Detect which cell encompasses the target text, then output its [X, Y] center coordinate. 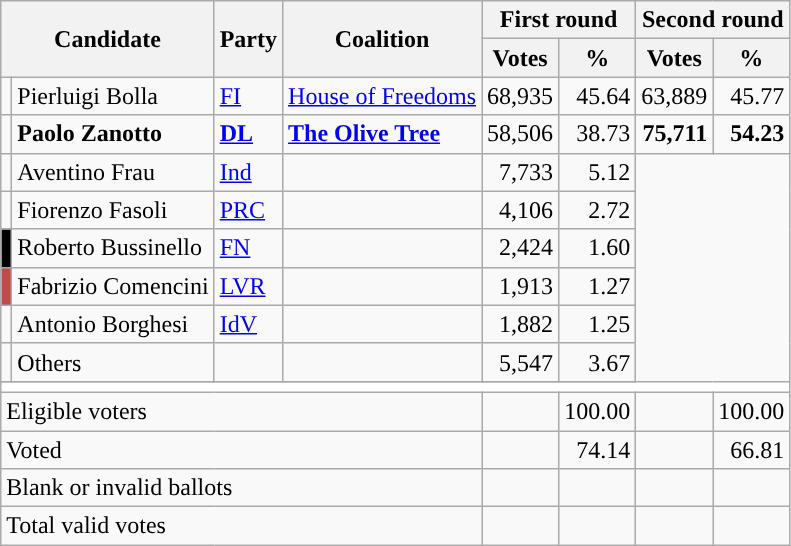
1.27 [598, 286]
2,424 [520, 248]
Voted [242, 449]
Antonio Borghesi [113, 324]
First round [559, 20]
75,711 [674, 134]
FN [248, 248]
Coalition [382, 39]
3.67 [598, 362]
Blank or invalid ballots [242, 488]
Paolo Zanotto [113, 134]
PRC [248, 210]
IdV [248, 324]
1.25 [598, 324]
LVR [248, 286]
Ind [248, 172]
1,913 [520, 286]
Fiorenzo Fasoli [113, 210]
45.64 [598, 96]
Party [248, 39]
DL [248, 134]
House of Freedoms [382, 96]
Candidate [108, 39]
63,889 [674, 96]
Second round [713, 20]
Pierluigi Bolla [113, 96]
68,935 [520, 96]
Others [113, 362]
Roberto Bussinello [113, 248]
2.72 [598, 210]
5.12 [598, 172]
Aventino Frau [113, 172]
38.73 [598, 134]
58,506 [520, 134]
Fabrizio Comencini [113, 286]
7,733 [520, 172]
74.14 [598, 449]
Total valid votes [242, 526]
Eligible voters [242, 411]
5,547 [520, 362]
1.60 [598, 248]
1,882 [520, 324]
FI [248, 96]
45.77 [752, 96]
The Olive Tree [382, 134]
4,106 [520, 210]
66.81 [752, 449]
54.23 [752, 134]
